Pinpoint the cell where the given text exists, returning its (x, y) midpoint coordinate. 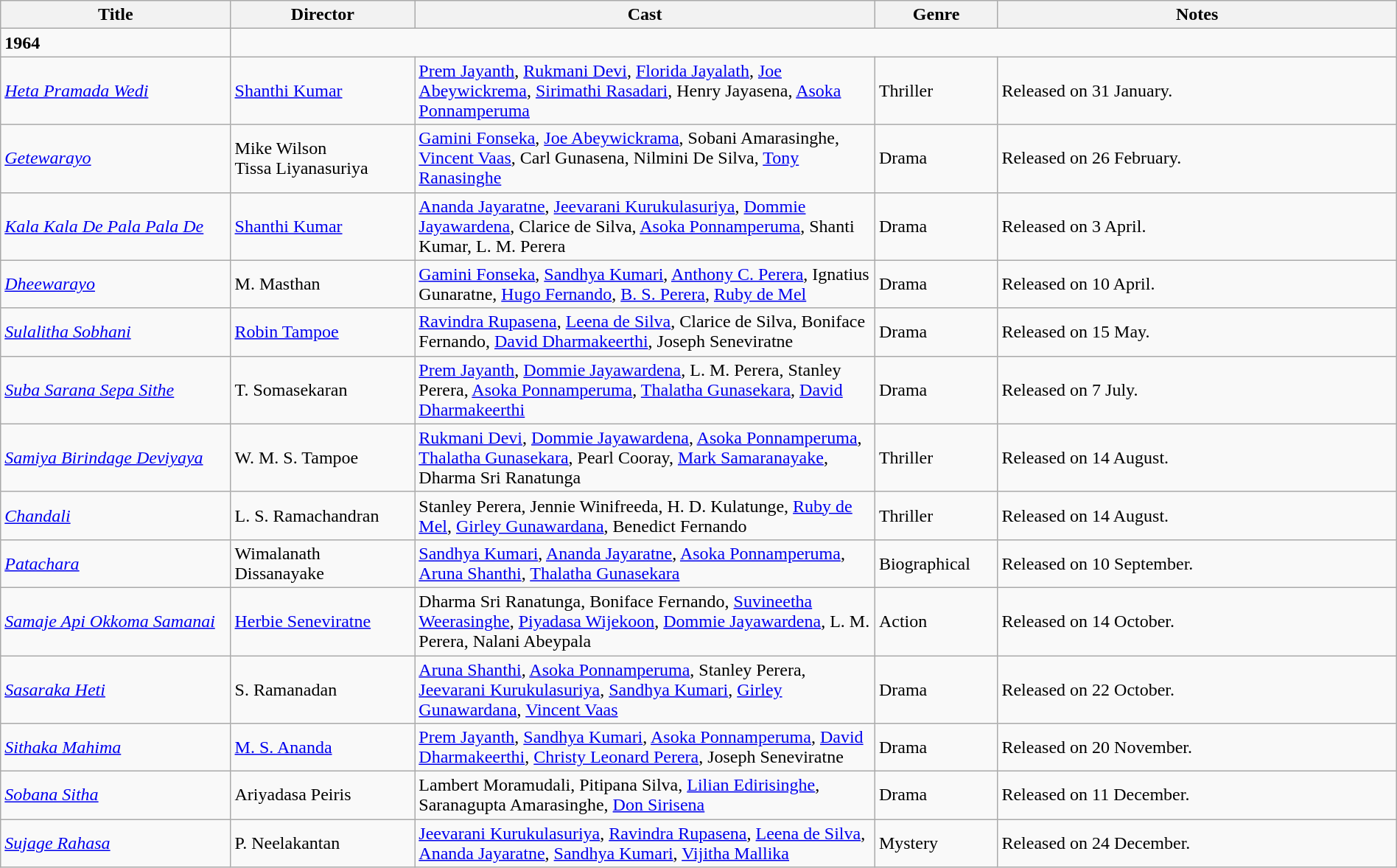
S. Ramanadan (323, 690)
Sandhya Kumari, Ananda Jayaratne, Asoka Ponnamperuma, Aruna Shanthi, Thalatha Gunasekara (645, 563)
Suba Sarana Sepa Sithe (116, 390)
Released on 20 November. (1197, 747)
Released on 11 December. (1197, 796)
Released on 24 December. (1197, 843)
Title (116, 15)
Rukmani Devi, Dommie Jayawardena, Asoka Ponnamperuma, Thalatha Gunasekara, Pearl Cooray, Mark Samaranayake, Dharma Sri Ranatunga (645, 458)
Lambert Moramudali, Pitipana Silva, Lilian Edirisinghe, Saranagupta Amarasinghe, Don Sirisena (645, 796)
Mike Wilson Tissa Liyanasuriya (323, 158)
1964 (116, 43)
Dheewarayo (116, 284)
Prem Jayanth, Rukmani Devi, Florida Jayalath, Joe Abeywickrema, Sirimathi Rasadari, Henry Jayasena, Asoka Ponnamperuma (645, 91)
Chandali (116, 516)
T. Somasekaran (323, 390)
W. M. S. Tampoe (323, 458)
Released on 3 April. (1197, 226)
Sithaka Mahima (116, 747)
Prem Jayanth, Dommie Jayawardena, L. M. Perera, Stanley Perera, Asoka Ponnamperuma, Thalatha Gunasekara, David Dharmakeerthi (645, 390)
M. S. Ananda (323, 747)
Biographical (936, 563)
Wimalanath Dissanayake (323, 563)
Director (323, 15)
Genre (936, 15)
Gamini Fonseka, Sandhya Kumari, Anthony C. Perera, Ignatius Gunaratne, Hugo Fernando, B. S. Perera, Ruby de Mel (645, 284)
Gamini Fonseka, Joe Abeywickrama, Sobani Amarasinghe, Vincent Vaas, Carl Gunasena, Nilmini De Silva, Tony Ranasinghe (645, 158)
Released on 22 October. (1197, 690)
Released on 10 April. (1197, 284)
Sobana Sitha (116, 796)
Notes (1197, 15)
Samiya Birindage Deviyaya (116, 458)
M. Masthan (323, 284)
Samaje Api Okkoma Samanai (116, 621)
Sulalitha Sobhani (116, 332)
Stanley Perera, Jennie Winifreeda, H. D. Kulatunge, Ruby de Mel, Girley Gunawardana, Benedict Fernando (645, 516)
Heta Pramada Wedi (116, 91)
Dharma Sri Ranatunga, Boniface Fernando, Suvineetha Weerasinghe, Piyadasa Wijekoon, Dommie Jayawardena, L. M. Perera, Nalani Abeypala (645, 621)
Sujage Rahasa (116, 843)
Released on 15 May. (1197, 332)
Ariyadasa Peiris (323, 796)
Released on 26 February. (1197, 158)
Released on 31 January. (1197, 91)
Released on 7 July. (1197, 390)
Ananda Jayaratne, Jeevarani Kurukulasuriya, Dommie Jayawardena, Clarice de Silva, Asoka Ponnamperuma, Shanti Kumar, L. M. Perera (645, 226)
Herbie Seneviratne (323, 621)
Sasaraka Heti (116, 690)
Prem Jayanth, Sandhya Kumari, Asoka Ponnamperuma, David Dharmakeerthi, Christy Leonard Perera, Joseph Seneviratne (645, 747)
Mystery (936, 843)
Aruna Shanthi, Asoka Ponnamperuma, Stanley Perera, Jeevarani Kurukulasuriya, Sandhya Kumari, Girley Gunawardana, Vincent Vaas (645, 690)
Patachara (116, 563)
P. Neelakantan (323, 843)
Released on 14 October. (1197, 621)
Jeevarani Kurukulasuriya, Ravindra Rupasena, Leena de Silva, Ananda Jayaratne, Sandhya Kumari, Vijitha Mallika (645, 843)
Ravindra Rupasena, Leena de Silva, Clarice de Silva, Boniface Fernando, David Dharmakeerthi, Joseph Seneviratne (645, 332)
L. S. Ramachandran (323, 516)
Action (936, 621)
Getewarayo (116, 158)
Released on 10 September. (1197, 563)
Kala Kala De Pala Pala De (116, 226)
Cast (645, 15)
Robin Tampoe (323, 332)
